Pinpoint the cell where the given text exists, returning its [x, y] midpoint coordinate. 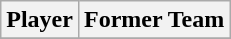
Former Team [154, 20]
Player [40, 20]
